Scan for the cell matching the given text and deliver its [X, Y] coordinate at center. 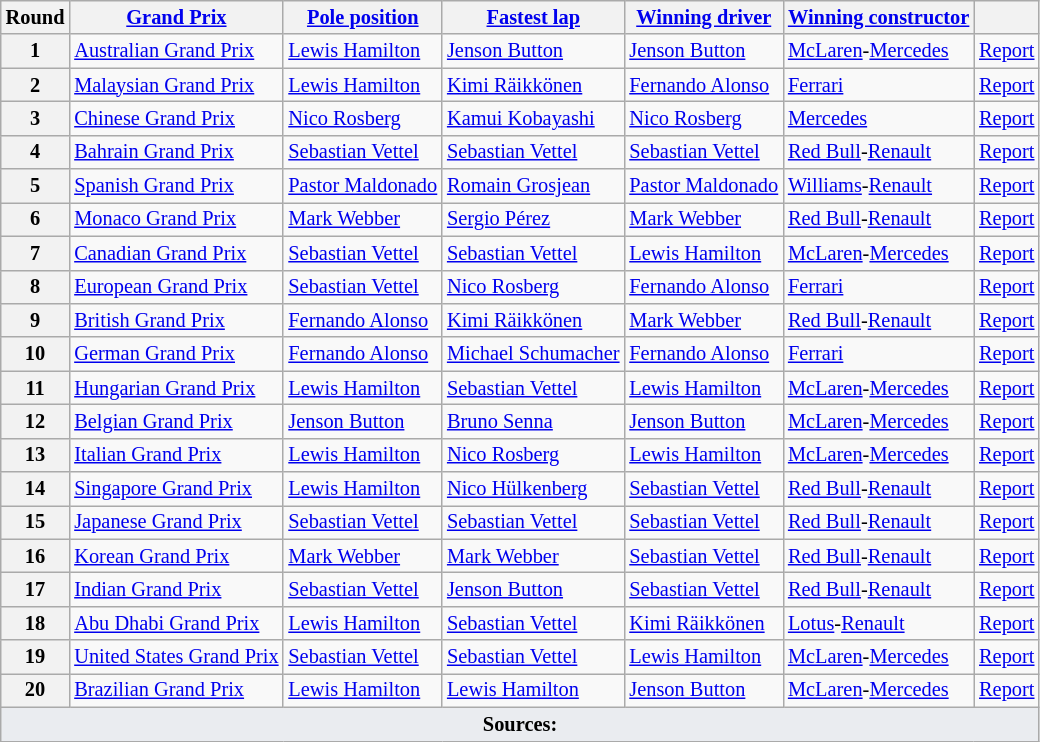
3 [36, 118]
10 [36, 354]
Chinese Grand Prix [176, 118]
15 [36, 522]
1 [36, 51]
11 [36, 388]
8 [36, 287]
Fastest lap [533, 17]
17 [36, 589]
9 [36, 320]
2 [36, 85]
13 [36, 455]
Grand Prix [176, 17]
Malaysian Grand Prix [176, 85]
Australian Grand Prix [176, 51]
German Grand Prix [176, 354]
Mercedes [878, 118]
12 [36, 421]
Hungarian Grand Prix [176, 388]
Bahrain Grand Prix [176, 152]
Canadian Grand Prix [176, 253]
Sergio Pérez [533, 219]
Bruno Senna [533, 421]
19 [36, 657]
Nico Hülkenberg [533, 489]
Pole position [362, 17]
Winning constructor [878, 17]
Kamui Kobayashi [533, 118]
Japanese Grand Prix [176, 522]
Italian Grand Prix [176, 455]
Singapore Grand Prix [176, 489]
Spanish Grand Prix [176, 186]
5 [36, 186]
4 [36, 152]
European Grand Prix [176, 287]
Lotus-Renault [878, 623]
Winning driver [704, 17]
16 [36, 556]
Brazilian Grand Prix [176, 690]
20 [36, 690]
Monaco Grand Prix [176, 219]
Romain Grosjean [533, 186]
United States Grand Prix [176, 657]
Belgian Grand Prix [176, 421]
Sources: [520, 724]
7 [36, 253]
British Grand Prix [176, 320]
Abu Dhabi Grand Prix [176, 623]
Indian Grand Prix [176, 589]
14 [36, 489]
Michael Schumacher [533, 354]
Korean Grand Prix [176, 556]
Round [36, 17]
18 [36, 623]
6 [36, 219]
Williams-Renault [878, 186]
